Provide the [x, y] coordinate of the cell's center where the given text is located.  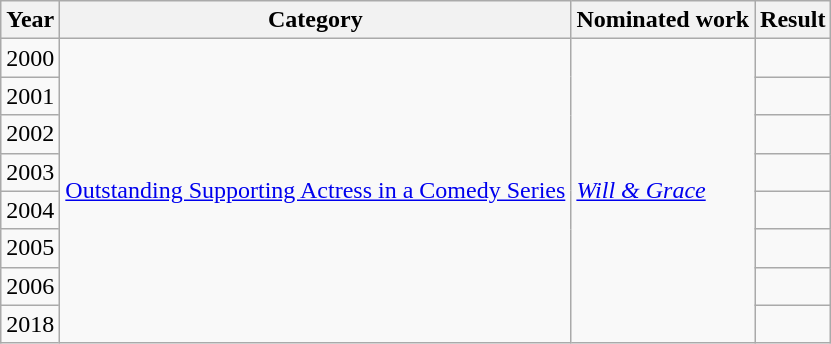
Outstanding Supporting Actress in a Comedy Series [316, 191]
2005 [30, 248]
Result [793, 20]
Nominated work [663, 20]
2000 [30, 58]
2001 [30, 96]
Category [316, 20]
2004 [30, 210]
2002 [30, 134]
2006 [30, 286]
Will & Grace [663, 191]
2018 [30, 324]
2003 [30, 172]
Year [30, 20]
